For the text-containing cell, return its midpoint in (x, y) coordinate format. 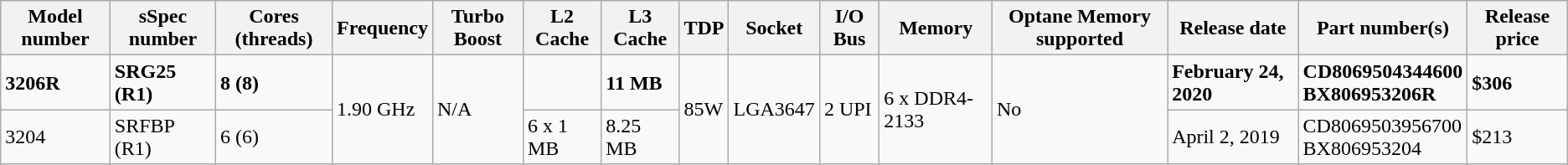
$213 (1518, 137)
April 2, 2019 (1233, 137)
SRG25 (R1) (162, 82)
85W (704, 110)
L3 Cache (640, 28)
6 x 1 MB (561, 137)
SRFBP (R1) (162, 137)
Frequency (382, 28)
Release date (1233, 28)
8.25 MB (640, 137)
11 MB (640, 82)
CD8069504344600BX806953206R (1383, 82)
TDP (704, 28)
Optane Memory supported (1079, 28)
Release price (1518, 28)
February 24, 2020 (1233, 82)
2 UPI (849, 110)
Socket (774, 28)
$306 (1518, 82)
Turbo Boost (477, 28)
1.90 GHz (382, 110)
Cores (threads) (275, 28)
Part number(s) (1383, 28)
N/A (477, 110)
I/O Bus (849, 28)
L2 Cache (561, 28)
8 (8) (275, 82)
3204 (55, 137)
6 (6) (275, 137)
No (1079, 110)
6 x DDR4-2133 (936, 110)
Memory (936, 28)
3206R (55, 82)
CD8069503956700BX806953204 (1383, 137)
sSpec number (162, 28)
Model number (55, 28)
LGA3647 (774, 110)
